Capture the cell that displays the provided text and extract its [X, Y] central coordinate. 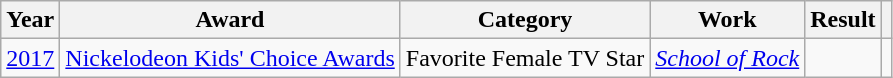
Award [230, 20]
2017 [30, 58]
School of Rock [728, 58]
Work [728, 20]
Category [524, 20]
Nickelodeon Kids' Choice Awards [230, 58]
Favorite Female TV Star [524, 58]
Year [30, 20]
Result [843, 20]
